Extract the (x, y) coordinate from the center of the cell holding the provided text.  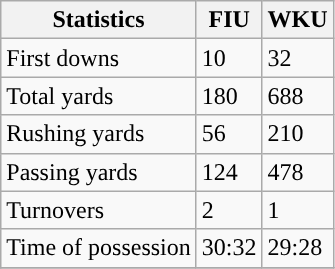
32 (298, 58)
124 (229, 172)
Time of possession (99, 248)
Turnovers (99, 210)
Statistics (99, 20)
First downs (99, 58)
Rushing yards (99, 134)
30:32 (229, 248)
180 (229, 96)
1 (298, 210)
29:28 (298, 248)
2 (229, 210)
Total yards (99, 96)
478 (298, 172)
Passing yards (99, 172)
210 (298, 134)
FIU (229, 20)
10 (229, 58)
688 (298, 96)
56 (229, 134)
WKU (298, 20)
